Identify which cell holds the provided text, then report its (x, y) central coordinate. 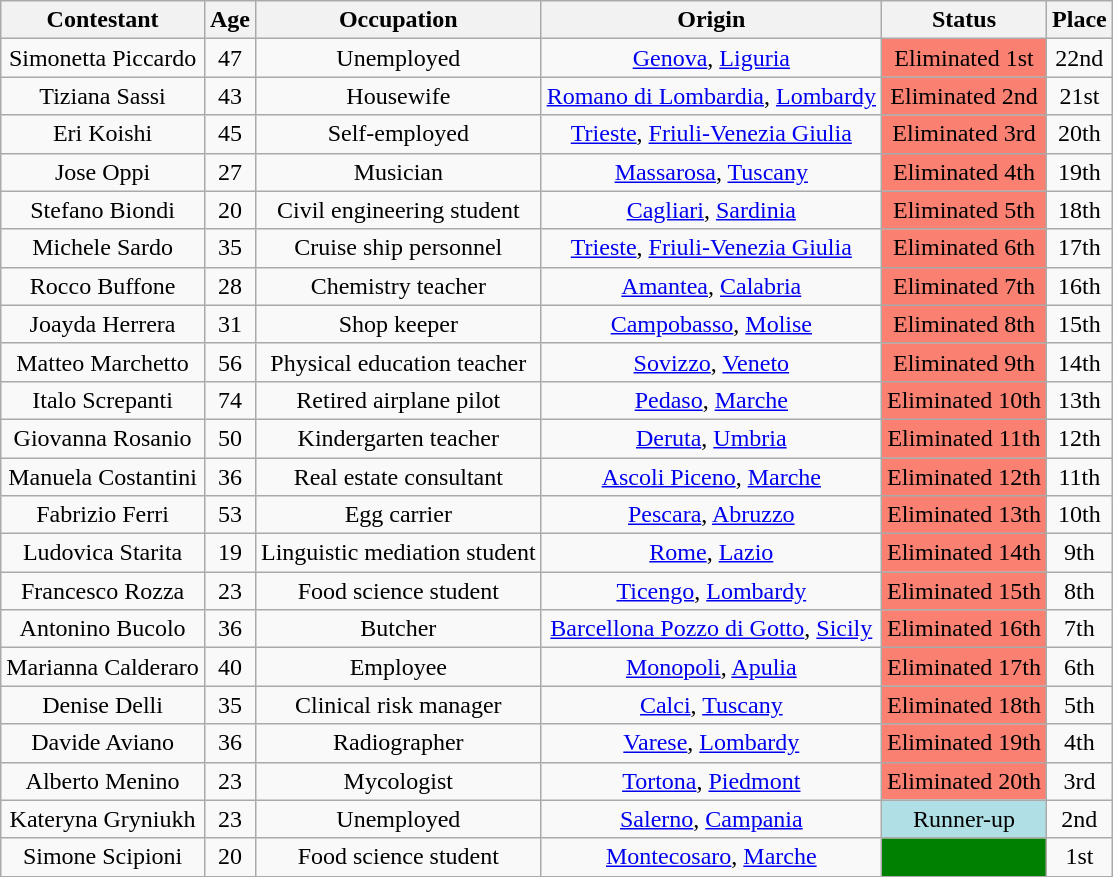
Sovizzo, Veneto (711, 362)
18th (1080, 210)
22nd (1080, 58)
Eliminated 11th (964, 438)
Eliminated 8th (964, 324)
14th (1080, 362)
Status (964, 20)
Retired airplane pilot (398, 400)
Pedaso, Marche (711, 400)
Shop keeper (398, 324)
Rome, Lazio (711, 553)
Eliminated 12th (964, 477)
Romano di Lombardia, Lombardy (711, 96)
8th (1080, 591)
Physical education teacher (398, 362)
Jose Oppi (103, 172)
Cagliari, Sardinia (711, 210)
Simonetta Piccardo (103, 58)
Runner-up (964, 819)
Eliminated 17th (964, 667)
Tortona, Piedmont (711, 781)
Eliminated 5th (964, 210)
Radiographer (398, 743)
10th (1080, 515)
28 (230, 286)
Mycologist (398, 781)
56 (230, 362)
31 (230, 324)
Occupation (398, 20)
Rocco Buffone (103, 286)
Marianna Calderaro (103, 667)
27 (230, 172)
Salerno, Campania (711, 819)
Eliminated 7th (964, 286)
Eliminated 1st (964, 58)
Civil engineering student (398, 210)
Denise Delli (103, 705)
50 (230, 438)
Genova, Liguria (711, 58)
Barcellona Pozzo di Gotto, Sicily (711, 629)
40 (230, 667)
Calci, Tuscany (711, 705)
Davide Aviano (103, 743)
Ticengo, Lombardy (711, 591)
Eliminated 2nd (964, 96)
Deruta, Umbria (711, 438)
Massarosa, Tuscany (711, 172)
Linguistic mediation student (398, 553)
12th (1080, 438)
Eliminated 15th (964, 591)
Eliminated 20th (964, 781)
Matteo Marchetto (103, 362)
7th (1080, 629)
Giovanna Rosanio (103, 438)
Kindergarten teacher (398, 438)
Montecosaro, Marche (711, 857)
Eliminated 19th (964, 743)
Ludovica Starita (103, 553)
Eliminated 10th (964, 400)
Amantea, Calabria (711, 286)
5th (1080, 705)
Varese, Lombardy (711, 743)
Butcher (398, 629)
Eliminated 9th (964, 362)
Eliminated 16th (964, 629)
Alberto Menino (103, 781)
3rd (1080, 781)
Clinical risk manager (398, 705)
Campobasso, Molise (711, 324)
19 (230, 553)
Real estate consultant (398, 477)
Chemistry teacher (398, 286)
45 (230, 134)
11th (1080, 477)
Joayda Herrera (103, 324)
Employee (398, 667)
Musician (398, 172)
4th (1080, 743)
Manuela Costantini (103, 477)
9th (1080, 553)
53 (230, 515)
Age (230, 20)
16th (1080, 286)
Pescara, Abruzzo (711, 515)
43 (230, 96)
Antonino Bucolo (103, 629)
Egg carrier (398, 515)
13th (1080, 400)
Michele Sardo (103, 248)
74 (230, 400)
Eliminated 4th (964, 172)
Francesco Rozza (103, 591)
Stefano Biondi (103, 210)
Simone Scipioni (103, 857)
Eliminated 3rd (964, 134)
Contestant (103, 20)
Eri Koishi (103, 134)
Fabrizio Ferri (103, 515)
2nd (1080, 819)
17th (1080, 248)
47 (230, 58)
Origin (711, 20)
Tiziana Sassi (103, 96)
19th (1080, 172)
Eliminated 13th (964, 515)
Eliminated 6th (964, 248)
Eliminated 18th (964, 705)
6th (1080, 667)
21st (1080, 96)
Place (1080, 20)
15th (1080, 324)
Self-employed (398, 134)
20th (1080, 134)
Italo Screpanti (103, 400)
Eliminated 14th (964, 553)
Cruise ship personnel (398, 248)
Monopoli, Apulia (711, 667)
Ascoli Piceno, Marche (711, 477)
Kateryna Gryniukh (103, 819)
Housewife (398, 96)
1st (1080, 857)
